Return the [x, y] coordinate for the center point of the cell that contains the specified text.  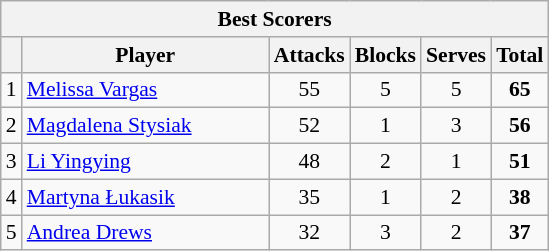
65 [520, 90]
Magdalena Stysiak [146, 126]
51 [520, 162]
Andrea Drews [146, 233]
32 [310, 233]
48 [310, 162]
37 [520, 233]
4 [12, 197]
Melissa Vargas [146, 90]
Martyna Łukasik [146, 197]
Serves [456, 55]
56 [520, 126]
Li Yingying [146, 162]
Total [520, 55]
35 [310, 197]
52 [310, 126]
Player [146, 55]
38 [520, 197]
Attacks [310, 55]
Best Scorers [275, 19]
55 [310, 90]
Blocks [386, 55]
